Find where the given text appears and provide that cell's center as [x, y] coordinate. 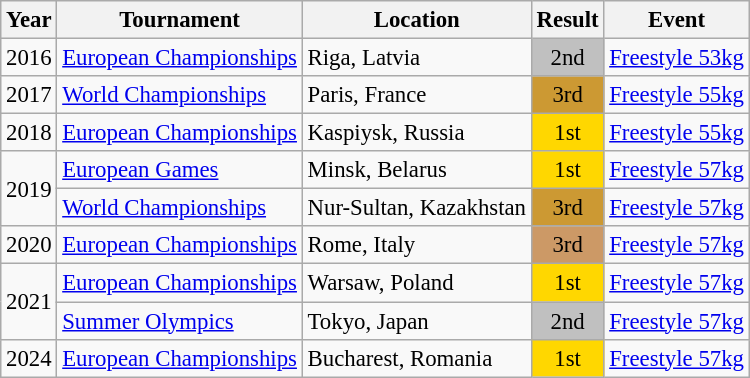
2020 [29, 245]
Minsk, Belarus [416, 170]
Location [416, 20]
2016 [29, 58]
Year [29, 20]
Bucharest, Romania [416, 358]
2017 [29, 95]
Freestyle 53kg [676, 58]
Warsaw, Poland [416, 283]
2021 [29, 302]
Summer Olympics [180, 321]
Nur-Sultan, Kazakhstan [416, 208]
Tournament [180, 20]
Tokyo, Japan [416, 321]
2018 [29, 133]
European Games [180, 170]
Result [568, 20]
2024 [29, 358]
Paris, France [416, 95]
Riga, Latvia [416, 58]
Event [676, 20]
2019 [29, 188]
Rome, Italy [416, 245]
Kaspiysk, Russia [416, 133]
